Output the (x, y) coordinate of the center of the cell containing the given text.  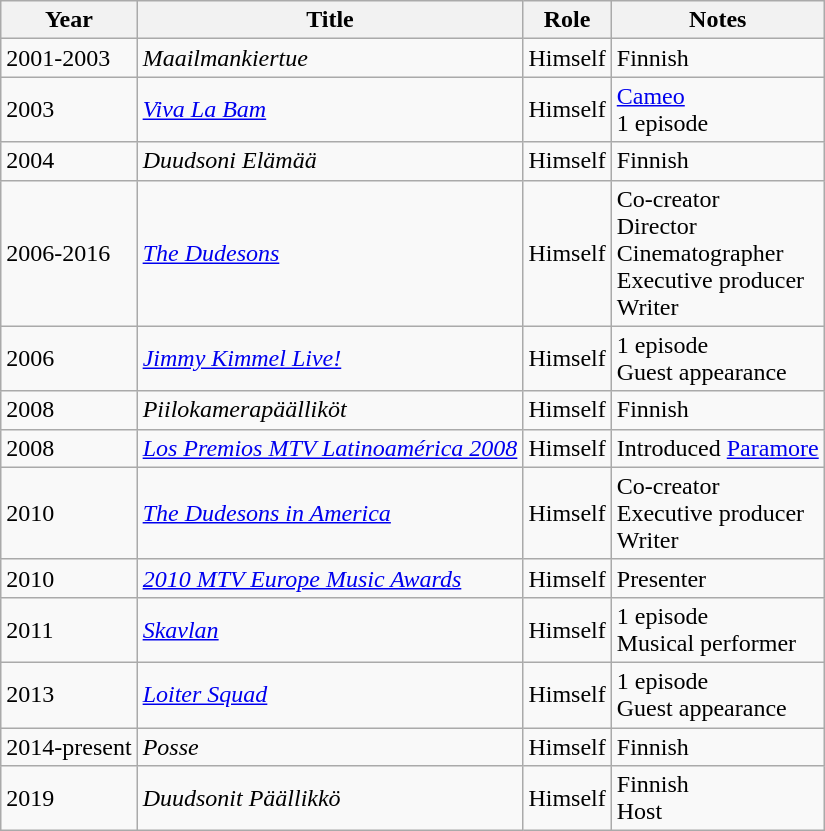
The Dudesons (330, 253)
Year (69, 20)
Co-creatorDirectorCinematographerExecutive producerWriter (718, 253)
2014-present (69, 747)
Cameo1 episode (718, 110)
Duudsonit Päällikkö (330, 798)
The Dudesons in America (330, 513)
Duudsoni Elämää (330, 161)
2011 (69, 630)
2001-2003 (69, 58)
Los Premios MTV Latinoamérica 2008 (330, 448)
Role (567, 20)
Presenter (718, 578)
Notes (718, 20)
Skavlan (330, 630)
2003 (69, 110)
1 episodeMusical performer (718, 630)
Jimmy Kimmel Live! (330, 358)
Viva La Bam (330, 110)
2006 (69, 358)
2019 (69, 798)
2010 MTV Europe Music Awards (330, 578)
Posse (330, 747)
Maailmankiertue (330, 58)
FinnishHost (718, 798)
Title (330, 20)
Piilokamerapäälliköt (330, 410)
2006-2016 (69, 253)
Co-creatorExecutive producerWriter (718, 513)
2004 (69, 161)
2013 (69, 694)
Loiter Squad (330, 694)
Introduced Paramore (718, 448)
